Search for the cell housing the specified text and yield its (X, Y) center coordinate. 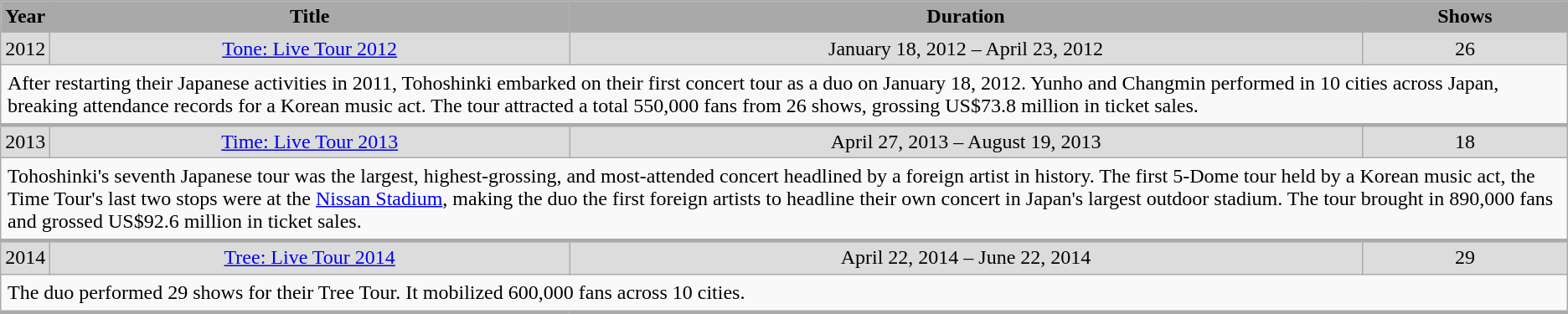
2012 (25, 49)
Time: Live Tour 2013 (310, 142)
26 (1466, 49)
29 (1466, 257)
Title (310, 17)
The duo performed 29 shows for their Tree Tour. It mobilized 600,000 fans across 10 cities. (784, 293)
2014 (25, 257)
Shows (1466, 17)
Tree: Live Tour 2014 (310, 257)
Year (25, 17)
Duration (967, 17)
2013 (25, 142)
18 (1466, 142)
Tone: Live Tour 2012 (310, 49)
April 22, 2014 – June 22, 2014 (967, 257)
April 27, 2013 – August 19, 2013 (967, 142)
January 18, 2012 – April 23, 2012 (967, 49)
